Extract the [x, y] coordinate from the center of the cell holding the provided text.  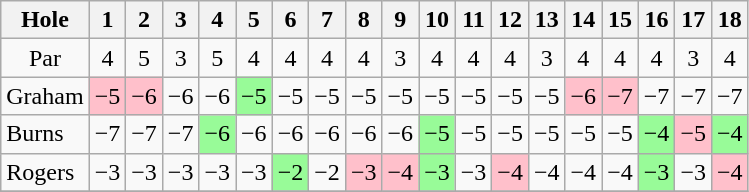
Par [45, 58]
7 [328, 20]
15 [620, 20]
6 [290, 20]
9 [400, 20]
18 [730, 20]
2 [144, 20]
14 [584, 20]
8 [364, 20]
13 [546, 20]
Hole [45, 20]
Graham [45, 96]
11 [474, 20]
17 [694, 20]
10 [438, 20]
12 [510, 20]
Burns [45, 134]
16 [656, 20]
Rogers [45, 172]
1 [108, 20]
